Extract the (X, Y) coordinate from the center of the cell holding the provided text.  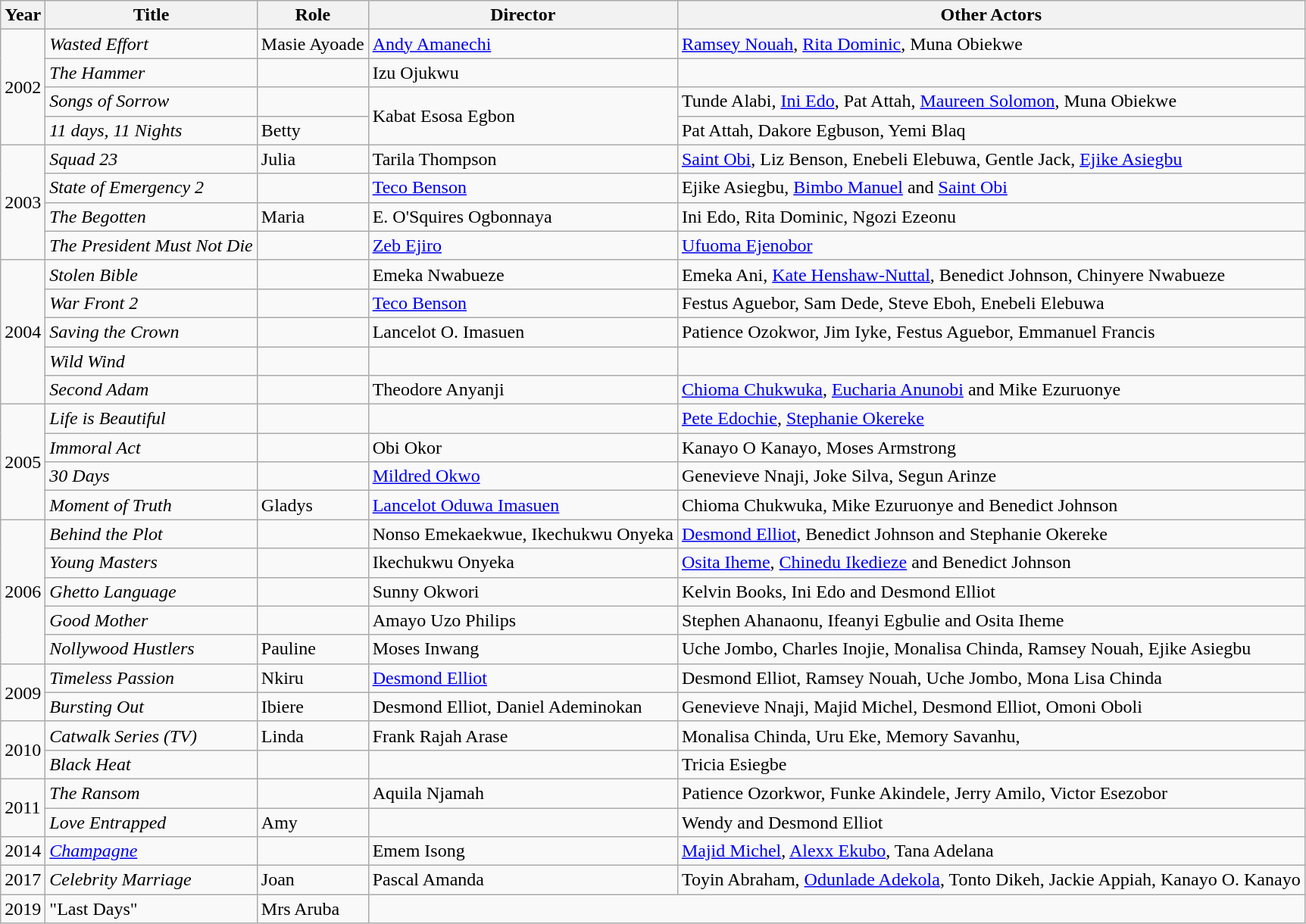
Desmond Elliot, Daniel Ademinokan (523, 707)
Timeless Passion (152, 678)
Frank Rajah Arase (523, 735)
Desmond Elliot, Benedict Johnson and Stephanie Okereke (991, 534)
Masie Ayoade (312, 44)
Pascal Amanda (523, 880)
Immoral Act (152, 448)
Pete Edochie, Stephanie Okereke (991, 419)
2017 (23, 880)
Nollywood Hustlers (152, 649)
Julia (312, 159)
Mrs Aruba (312, 909)
Behind the Plot (152, 534)
2011 (23, 807)
Kabat Esosa Egbon (523, 116)
Squad 23 (152, 159)
Stephen Ahanaonu, Ifeanyi Egbulie and Osita Iheme (991, 620)
Lancelot Oduwa Imasuen (523, 505)
Moses Inwang (523, 649)
Toyin Abraham, Odunlade Adekola, Tonto Dikeh, Jackie Appiah, Kanayo O. Kanayo (991, 880)
Tricia Esiegbe (991, 764)
Desmond Elliot (523, 678)
Ikechukwu Onyeka (523, 563)
11 days, 11 Nights (152, 130)
The Hammer (152, 73)
2006 (23, 592)
Life is Beautiful (152, 419)
Year (23, 15)
Ejike Asiegbu, Bimbo Manuel and Saint Obi (991, 188)
Chioma Chukwuka, Eucharia Anunobi and Mike Ezuruonye (991, 390)
Theodore Anyanji (523, 390)
Ufuoma Ejenobor (991, 245)
Tunde Alabi, Ini Edo, Pat Attah, Maureen Solomon, Muna Obiekwe (991, 101)
2005 (23, 462)
Young Masters (152, 563)
2004 (23, 332)
2003 (23, 202)
Emeka Nwabueze (523, 274)
2002 (23, 87)
Lancelot O. Imasuen (523, 332)
Good Mother (152, 620)
Ini Edo, Rita Dominic, Ngozi Ezeonu (991, 217)
Catwalk Series (TV) (152, 735)
E. O'Squires Ogbonnaya (523, 217)
Bursting Out (152, 707)
Kelvin Books, Ini Edo and Desmond Elliot (991, 592)
The President Must Not Die (152, 245)
2014 (23, 851)
Emem Isong (523, 851)
The Begotten (152, 217)
2009 (23, 692)
Genevieve Nnaji, Joke Silva, Segun Arinze (991, 476)
Sunny Okwori (523, 592)
Aquila Njamah (523, 793)
Moment of Truth (152, 505)
Emeka Ani, Kate Henshaw-Nuttal, Benedict Johnson, Chinyere Nwabueze (991, 274)
Tarila Thompson (523, 159)
Genevieve Nnaji, Majid Michel, Desmond Elliot, Omoni Oboli (991, 707)
Saving the Crown (152, 332)
Ramsey Nouah, Rita Dominic, Muna Obiekwe (991, 44)
Nonso Emekaekwue, Ikechukwu Onyeka (523, 534)
Ibiere (312, 707)
Amy (312, 822)
2019 (23, 909)
Andy Amanechi (523, 44)
Uche Jombo, Charles Inojie, Monalisa Chinda, Ramsey Nouah, Ejike Asiegbu (991, 649)
Gladys (312, 505)
Joan (312, 880)
Desmond Elliot, Ramsey Nouah, Uche Jombo, Mona Lisa Chinda (991, 678)
Black Heat (152, 764)
State of Emergency 2 (152, 188)
Other Actors (991, 15)
Director (523, 15)
30 Days (152, 476)
Obi Okor (523, 448)
Betty (312, 130)
Chioma Chukwuka, Mike Ezuruonye and Benedict Johnson (991, 505)
Saint Obi, Liz Benson, Enebeli Elebuwa, Gentle Jack, Ejike Asiegbu (991, 159)
Stolen Bible (152, 274)
Patience Ozorkwor, Funke Akindele, Jerry Amilo, Victor Esezobor (991, 793)
Wild Wind (152, 361)
Linda (312, 735)
Nkiru (312, 678)
Champagne (152, 851)
Osita Iheme, Chinedu Ikedieze and Benedict Johnson (991, 563)
Maria (312, 217)
Monalisa Chinda, Uru Eke, Memory Savanhu, (991, 735)
War Front 2 (152, 303)
Second Adam (152, 390)
Songs of Sorrow (152, 101)
Amayo Uzo Philips (523, 620)
Kanayo O Kanayo, Moses Armstrong (991, 448)
"Last Days" (152, 909)
Patience Ozokwor, Jim Iyke, Festus Aguebor, Emmanuel Francis (991, 332)
Pauline (312, 649)
Pat Attah, Dakore Egbuson, Yemi Blaq (991, 130)
Izu Ojukwu (523, 73)
Mildred Okwo (523, 476)
Celebrity Marriage (152, 880)
Title (152, 15)
Wasted Effort (152, 44)
The Ransom (152, 793)
Majid Michel, Alexx Ekubo, Tana Adelana (991, 851)
Ghetto Language (152, 592)
2010 (23, 750)
Zeb Ejiro (523, 245)
Love Entrapped (152, 822)
Wendy and Desmond Elliot (991, 822)
Role (312, 15)
Festus Aguebor, Sam Dede, Steve Eboh, Enebeli Elebuwa (991, 303)
